Find where the given text appears and provide that cell's center as (x, y) coordinate. 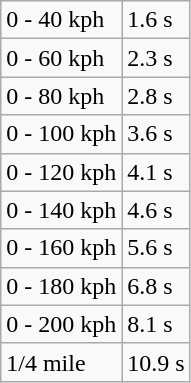
2.3 s (156, 58)
1/4 mile (62, 362)
4.6 s (156, 210)
5.6 s (156, 248)
0 - 160 kph (62, 248)
0 - 180 kph (62, 286)
0 - 60 kph (62, 58)
3.6 s (156, 134)
4.1 s (156, 172)
10.9 s (156, 362)
0 - 140 kph (62, 210)
0 - 40 kph (62, 20)
6.8 s (156, 286)
2.8 s (156, 96)
0 - 120 kph (62, 172)
1.6 s (156, 20)
0 - 80 kph (62, 96)
8.1 s (156, 324)
0 - 100 kph (62, 134)
0 - 200 kph (62, 324)
